Return [X, Y] of the center of cell containing provided text 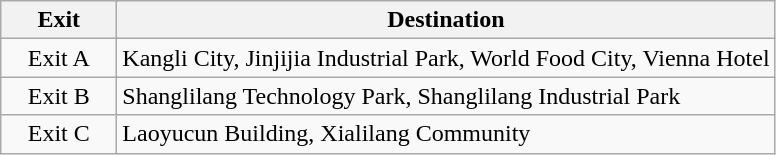
Destination [446, 20]
Laoyucun Building, Xialilang Community [446, 134]
Exit A [59, 58]
Shanglilang Technology Park, Shanglilang Industrial Park [446, 96]
Exit B [59, 96]
Exit C [59, 134]
Exit [59, 20]
Kangli City, Jinjijia Industrial Park, World Food City, Vienna Hotel [446, 58]
